Pinpoint the cell where the given text exists, returning its [x, y] midpoint coordinate. 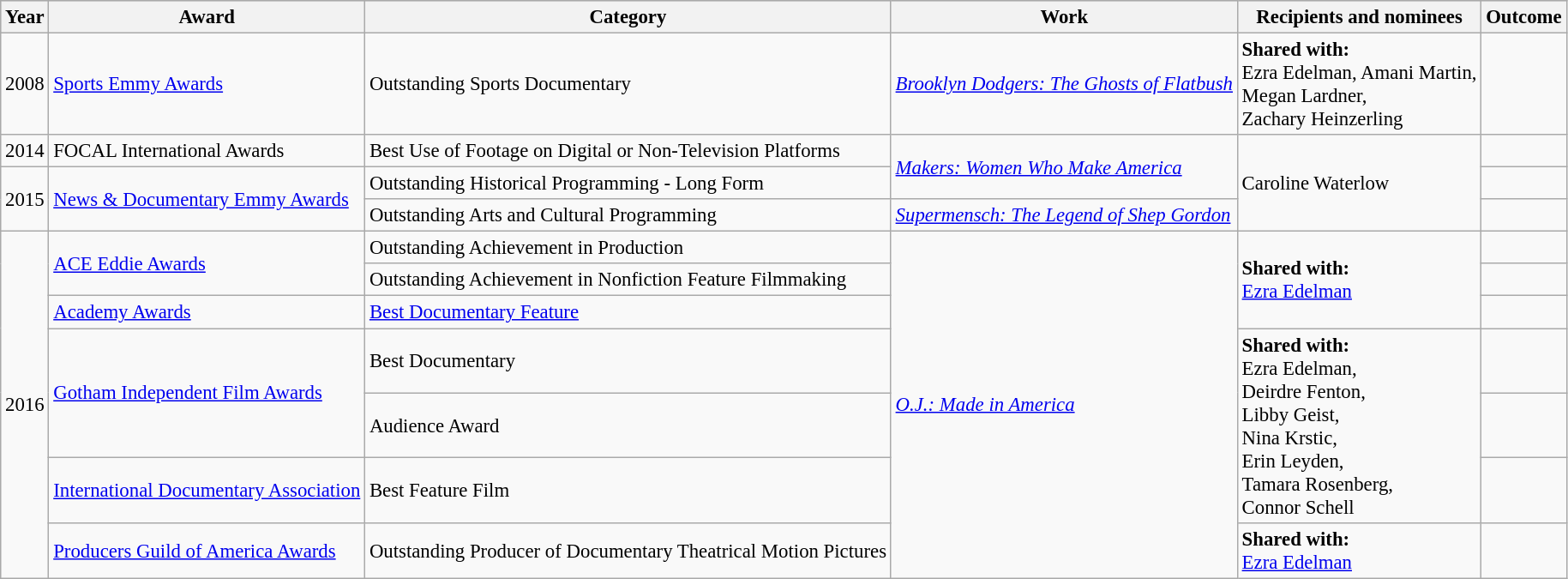
Audience Award [628, 425]
Category [628, 17]
International Documentary Association [207, 491]
Best Documentary Feature [628, 312]
Best Use of Footage on Digital or Non-Television Platforms [628, 151]
Shared with:Ezra Edelman [1360, 551]
News & Documentary Emmy Awards [207, 199]
Best Documentary [628, 361]
Outstanding Producer of Documentary Theatrical Motion Pictures [628, 551]
Supermensch: The Legend of Shep Gordon [1064, 215]
FOCAL International Awards [207, 151]
Caroline Waterlow [1360, 184]
Gotham Independent Film Awards [207, 393]
Outstanding Arts and Cultural Programming [628, 215]
Sports Emmy Awards [207, 84]
Outcome [1524, 17]
Shared with: Ezra Edelman, Amani Martin, Megan Lardner, Zachary Heinzerling [1360, 84]
2016 [25, 405]
2014 [25, 151]
Year [25, 17]
O.J.: Made in America [1064, 405]
Recipients and nominees [1360, 17]
Award [207, 17]
ACE Eddie Awards [207, 264]
Producers Guild of America Awards [207, 551]
Outstanding Achievement in Production [628, 248]
Work [1064, 17]
Shared with: Ezra Edelman [1360, 280]
Outstanding Historical Programming - Long Form [628, 184]
Makers: Women Who Make America [1064, 166]
Outstanding Sports Documentary [628, 84]
Shared with:Ezra Edelman,Deirdre Fenton,Libby Geist,Nina Krstic,Erin Leyden,Tamara Rosenberg,Connor Schell [1360, 425]
2008 [25, 84]
Brooklyn Dodgers: The Ghosts of Flatbush [1064, 84]
Outstanding Achievement in Nonfiction Feature Filmmaking [628, 280]
2015 [25, 199]
Best Feature Film [628, 491]
Academy Awards [207, 312]
